Detect which cell encompasses the target text, then output its (X, Y) center coordinate. 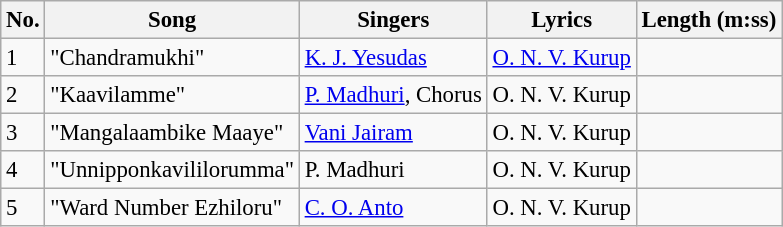
5 (23, 208)
2 (23, 95)
"Kaavilamme" (172, 95)
1 (23, 58)
P. Madhuri, Chorus (393, 95)
"Unnipponkavililorumma" (172, 170)
3 (23, 133)
K. J. Yesudas (393, 58)
4 (23, 170)
Lyrics (562, 20)
"Ward Number Ezhiloru" (172, 208)
"Mangalaambike Maaye" (172, 133)
Vani Jairam (393, 133)
Length (m:ss) (708, 20)
C. O. Anto (393, 208)
P. Madhuri (393, 170)
"Chandramukhi" (172, 58)
No. (23, 20)
Singers (393, 20)
Song (172, 20)
